Return (X, Y) of the center of cell containing provided text 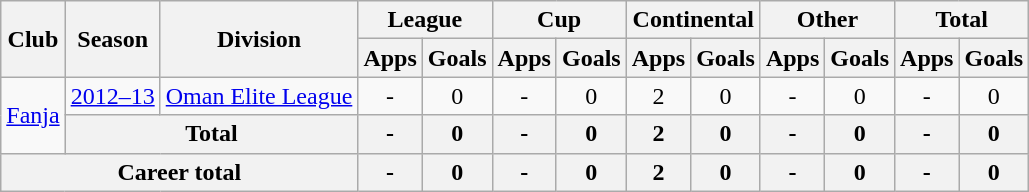
Career total (180, 172)
Division (259, 39)
Other (827, 20)
Continental (693, 20)
2012–13 (112, 96)
Season (112, 39)
Cup (559, 20)
Fanja (33, 115)
Club (33, 39)
League (425, 20)
Oman Elite League (259, 96)
